Detect which cell encompasses the target text, then output its [x, y] center coordinate. 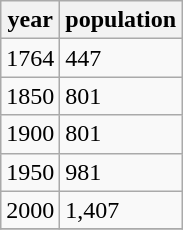
981 [121, 172]
population [121, 20]
447 [121, 58]
1950 [30, 172]
1850 [30, 96]
2000 [30, 210]
1,407 [121, 210]
1900 [30, 134]
year [30, 20]
1764 [30, 58]
